Pinpoint the cell where the given text exists, returning its [x, y] midpoint coordinate. 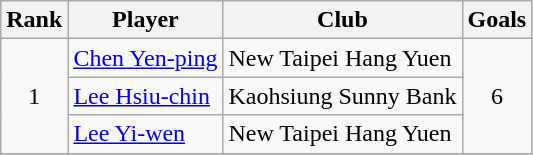
Goals [497, 20]
Player [146, 20]
Club [342, 20]
Rank [34, 20]
6 [497, 96]
Chen Yen-ping [146, 58]
Kaohsiung Sunny Bank [342, 96]
1 [34, 96]
Lee Yi-wen [146, 134]
Lee Hsiu-chin [146, 96]
